Scan for the cell matching the given text and deliver its (X, Y) coordinate at center. 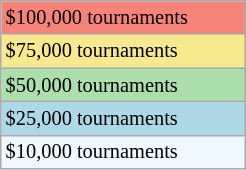
$100,000 tournaments (124, 17)
$50,000 tournaments (124, 85)
$25,000 tournaments (124, 118)
$75,000 tournaments (124, 51)
$10,000 tournaments (124, 152)
